Capture the cell that displays the provided text and extract its [X, Y] central coordinate. 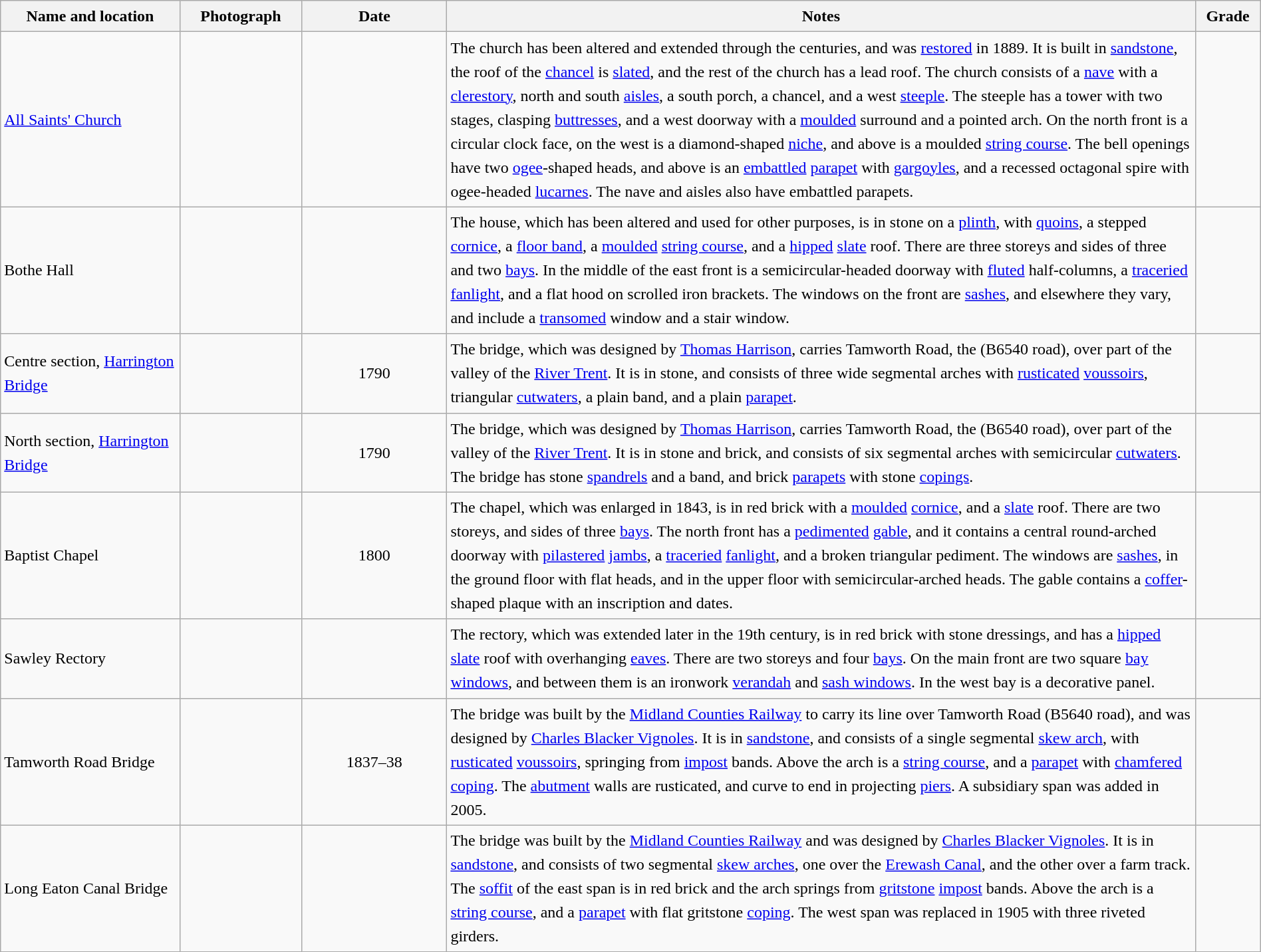
North section, Harrington Bridge [90, 452]
Date [374, 16]
Tamworth Road Bridge [90, 762]
All Saints' Church [90, 120]
Bothe Hall [90, 270]
Long Eaton Canal Bridge [90, 888]
Baptist Chapel [90, 556]
Sawley Rectory [90, 658]
Name and location [90, 16]
Centre section, Harrington Bridge [90, 374]
Notes [821, 16]
Grade [1228, 16]
1837–38 [374, 762]
1800 [374, 556]
Photograph [241, 16]
